Extract the (x, y) coordinate from the center of the cell holding the provided text.  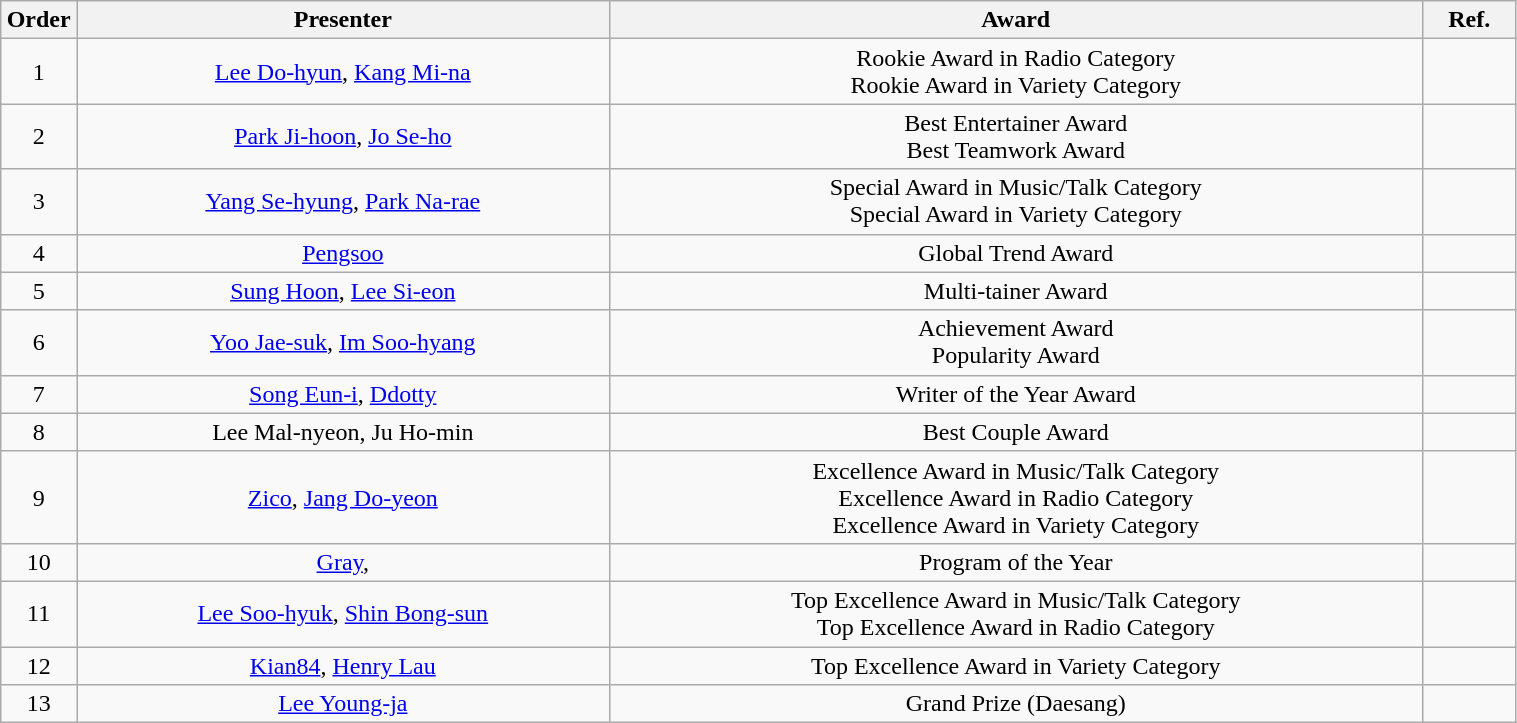
Multi-tainer Award (1016, 291)
Best Couple Award (1016, 432)
Pengsoo (342, 253)
Gray, (342, 562)
12 (39, 665)
6 (39, 342)
Park Ji-hoon, Jo Se-ho (342, 136)
1 (39, 72)
Yoo Jae-suk, Im Soo-hyang (342, 342)
10 (39, 562)
Lee Do-hyun, Kang Mi-na (342, 72)
Ref. (1469, 20)
13 (39, 704)
Achievement AwardPopularity Award (1016, 342)
8 (39, 432)
Program of the Year (1016, 562)
Lee Young-ja (342, 704)
Special Award in Music/Talk CategorySpecial Award in Variety Category (1016, 202)
Global Trend Award (1016, 253)
Best Entertainer AwardBest Teamwork Award (1016, 136)
Grand Prize (Daesang) (1016, 704)
4 (39, 253)
Presenter (342, 20)
Rookie Award in Radio CategoryRookie Award in Variety Category (1016, 72)
5 (39, 291)
Lee Soo-hyuk, Shin Bong-sun (342, 614)
9 (39, 497)
Top Excellence Award in Music/Talk CategoryTop Excellence Award in Radio Category (1016, 614)
Song Eun-i, Ddotty (342, 394)
11 (39, 614)
Order (39, 20)
2 (39, 136)
Kian84, Henry Lau (342, 665)
Top Excellence Award in Variety Category (1016, 665)
Excellence Award in Music/Talk CategoryExcellence Award in Radio CategoryExcellence Award in Variety Category (1016, 497)
Yang Se-hyung, Park Na-rae (342, 202)
3 (39, 202)
Writer of the Year Award (1016, 394)
Sung Hoon, Lee Si-eon (342, 291)
Zico, Jang Do-yeon (342, 497)
7 (39, 394)
Lee Mal-nyeon, Ju Ho-min (342, 432)
Award (1016, 20)
